Extract the (x, y) coordinate from the center of the cell holding the provided text.  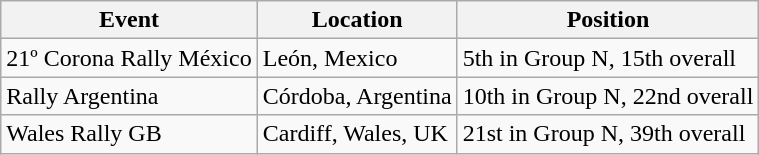
5th in Group N, 15th overall (608, 58)
Córdoba, Argentina (357, 96)
21st in Group N, 39th overall (608, 134)
León, Mexico (357, 58)
Wales Rally GB (129, 134)
Cardiff, Wales, UK (357, 134)
Position (608, 20)
Location (357, 20)
10th in Group N, 22nd overall (608, 96)
21º Corona Rally México (129, 58)
Event (129, 20)
Rally Argentina (129, 96)
